Pinpoint the cell where the given text exists, returning its (X, Y) midpoint coordinate. 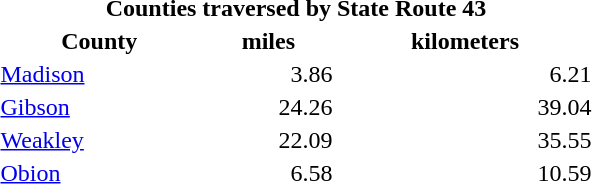
3.86 (268, 74)
22.09 (268, 140)
miles (268, 41)
24.26 (268, 107)
